Detect which cell encompasses the target text, then output its (x, y) center coordinate. 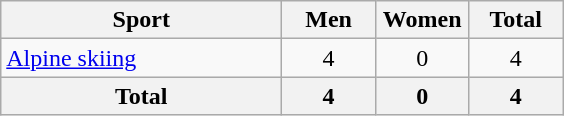
Women (422, 20)
Sport (142, 20)
Men (329, 20)
Alpine skiing (142, 58)
